Capture the cell that displays the provided text and extract its [x, y] central coordinate. 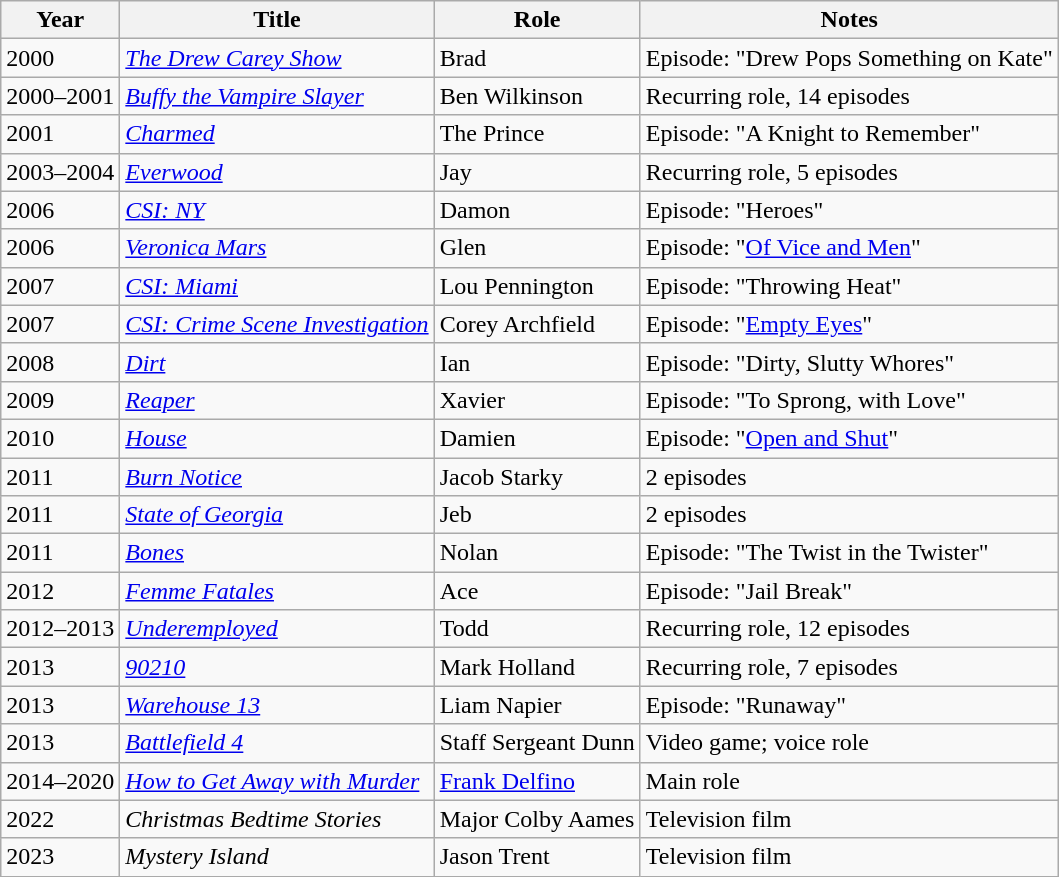
Main role [849, 781]
Episode: "Jail Break" [849, 591]
Underemployed [277, 629]
Mark Holland [537, 667]
Christmas Bedtime Stories [277, 819]
2012 [60, 591]
Episode: "Runaway" [849, 705]
Role [537, 20]
Recurring role, 14 episodes [849, 96]
Episode: "Dirty, Slutty Whores" [849, 362]
Damon [537, 210]
Bones [277, 553]
2001 [60, 134]
Episode: "To Sprong, with Love" [849, 400]
Everwood [277, 172]
How to Get Away with Murder [277, 781]
Brad [537, 58]
Episode: "Heroes" [849, 210]
2010 [60, 438]
Warehouse 13 [277, 705]
CSI: Crime Scene Investigation [277, 324]
Mystery Island [277, 857]
Veronica Mars [277, 248]
Episode: "Open and Shut" [849, 438]
Todd [537, 629]
Damien [537, 438]
Year [60, 20]
State of Georgia [277, 515]
Recurring role, 5 episodes [849, 172]
2000–2001 [60, 96]
House [277, 438]
Episode: "Of Vice and Men" [849, 248]
Battlefield 4 [277, 743]
Ian [537, 362]
Ben Wilkinson [537, 96]
Recurring role, 7 episodes [849, 667]
Recurring role, 12 episodes [849, 629]
2008 [60, 362]
Episode: "A Knight to Remember" [849, 134]
2003–2004 [60, 172]
2012–2013 [60, 629]
Video game; voice role [849, 743]
Notes [849, 20]
CSI: Miami [277, 286]
Staff Sergeant Dunn [537, 743]
Title [277, 20]
Jacob Starky [537, 477]
The Drew Carey Show [277, 58]
Charmed [277, 134]
Ace [537, 591]
Major Colby Aames [537, 819]
Corey Archfield [537, 324]
Glen [537, 248]
Jeb [537, 515]
2009 [60, 400]
2023 [60, 857]
Episode: "Throwing Heat" [849, 286]
Reaper [277, 400]
CSI: NY [277, 210]
Frank Delfino [537, 781]
Femme Fatales [277, 591]
Liam Napier [537, 705]
2000 [60, 58]
Jason Trent [537, 857]
90210 [277, 667]
Episode: "The Twist in the Twister" [849, 553]
Burn Notice [277, 477]
Nolan [537, 553]
Episode: "Empty Eyes" [849, 324]
2022 [60, 819]
Jay [537, 172]
Episode: "Drew Pops Something on Kate" [849, 58]
Xavier [537, 400]
Buffy the Vampire Slayer [277, 96]
2014–2020 [60, 781]
Lou Pennington [537, 286]
Dirt [277, 362]
The Prince [537, 134]
